Return the [X, Y] coordinate for the center point of the cell that contains the specified text.  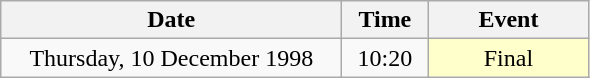
Final [508, 58]
Thursday, 10 December 1998 [172, 58]
Date [172, 20]
Event [508, 20]
10:20 [385, 58]
Time [385, 20]
